Scan for the cell matching the given text and deliver its (x, y) coordinate at center. 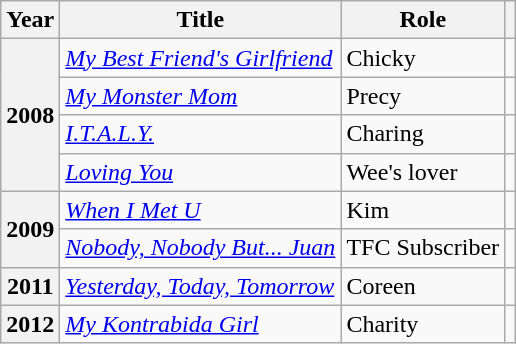
Yesterday, Today, Tomorrow (200, 286)
2012 (30, 324)
Precy (423, 96)
When I Met U (200, 210)
Coreen (423, 286)
Nobody, Nobody But... Juan (200, 248)
2009 (30, 229)
Kim (423, 210)
2008 (30, 115)
Chicky (423, 58)
Title (200, 20)
My Kontrabida Girl (200, 324)
Wee's lover (423, 172)
2011 (30, 286)
Role (423, 20)
Loving You (200, 172)
Charing (423, 134)
My Monster Mom (200, 96)
Charity (423, 324)
I.T.A.L.Y. (200, 134)
My Best Friend's Girlfriend (200, 58)
TFC Subscriber (423, 248)
Year (30, 20)
